Identify which cell holds the provided text, then report its (X, Y) central coordinate. 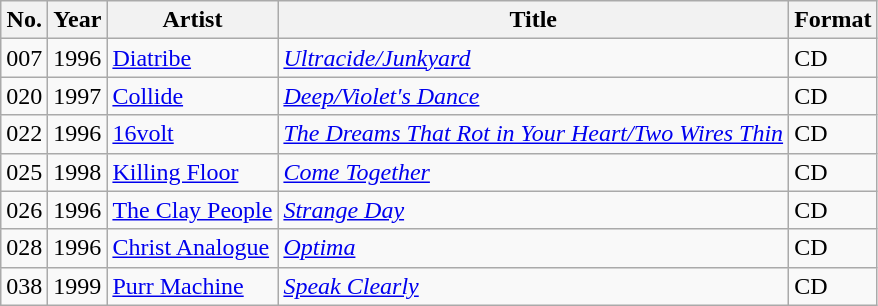
Come Together (534, 172)
038 (24, 286)
Deep/Violet's Dance (534, 96)
020 (24, 96)
026 (24, 210)
1999 (78, 286)
Killing Floor (192, 172)
028 (24, 248)
007 (24, 58)
022 (24, 134)
Format (833, 20)
No. (24, 20)
Artist (192, 20)
1997 (78, 96)
1998 (78, 172)
Purr Machine (192, 286)
Diatribe (192, 58)
025 (24, 172)
16volt (192, 134)
Christ Analogue (192, 248)
Year (78, 20)
Title (534, 20)
Speak Clearly (534, 286)
The Dreams That Rot in Your Heart/Two Wires Thin (534, 134)
Collide (192, 96)
The Clay People (192, 210)
Ultracide/Junkyard (534, 58)
Strange Day (534, 210)
Optima (534, 248)
